Output the [X, Y] coordinate of the center of the cell containing the given text.  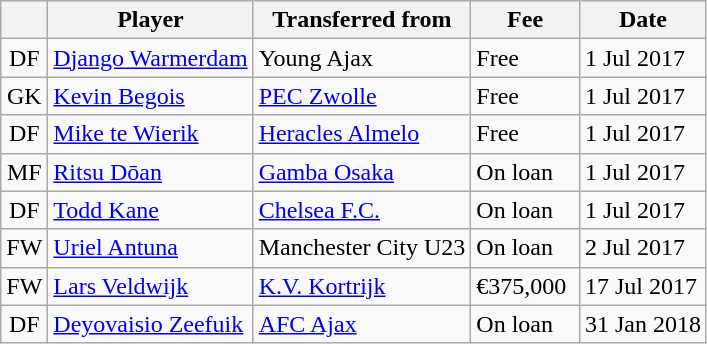
Manchester City U23 [362, 248]
Todd Kane [150, 210]
MF [24, 172]
Lars Veldwijk [150, 286]
Fee [526, 20]
Gamba Osaka [362, 172]
Player [150, 20]
€375,000 [526, 286]
Ritsu Dōan [150, 172]
Date [642, 20]
Young Ajax [362, 58]
Django Warmerdam [150, 58]
Chelsea F.C. [362, 210]
Heracles Almelo [362, 134]
Transferred from [362, 20]
Mike te Wierik [150, 134]
31 Jan 2018 [642, 324]
PEC Zwolle [362, 96]
Uriel Antuna [150, 248]
17 Jul 2017 [642, 286]
Kevin Begois [150, 96]
K.V. Kortrijk [362, 286]
Deyovaisio Zeefuik [150, 324]
AFC Ajax [362, 324]
2 Jul 2017 [642, 248]
GK [24, 96]
